Capture the cell that displays the provided text and extract its [X, Y] central coordinate. 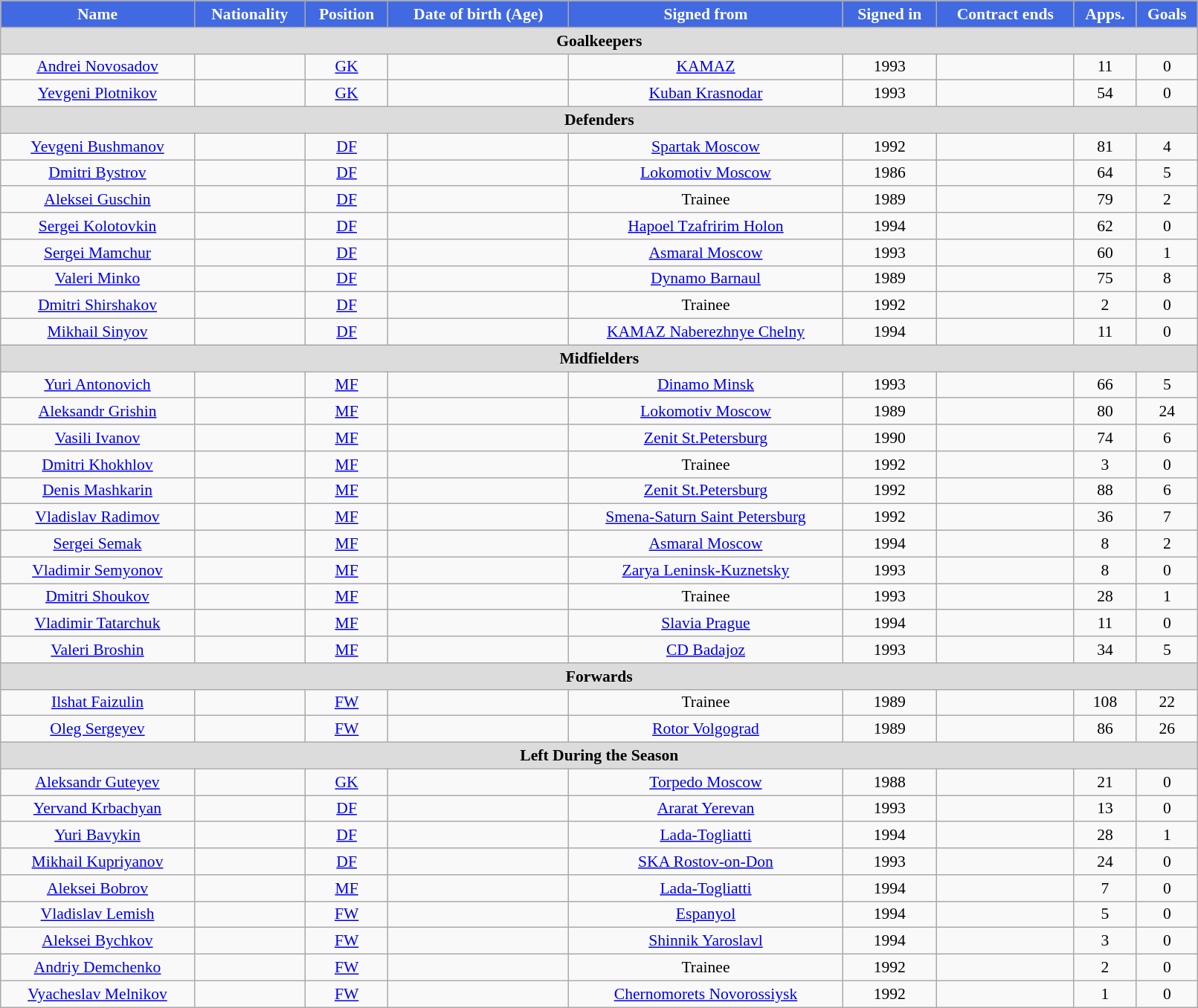
Aleksei Bobrov [98, 888]
Apps. [1105, 14]
Aleksandr Grishin [98, 412]
Forwards [599, 676]
Andrei Novosadov [98, 67]
Shinnik Yaroslavl [706, 941]
Oleg Sergeyev [98, 729]
Vladimir Tatarchuk [98, 624]
Dmitri Shirshakov [98, 306]
Rotor Volgograd [706, 729]
Yuri Antonovich [98, 385]
Zarya Leninsk-Kuznetsky [706, 570]
66 [1105, 385]
Vyacheslav Melnikov [98, 994]
Sergei Kolotovkin [98, 226]
Dmitri Bystrov [98, 173]
Yuri Bavykin [98, 836]
Dmitri Khokhlov [98, 465]
Yevgeni Bushmanov [98, 146]
Chernomorets Novorossiysk [706, 994]
Sergei Semak [98, 544]
Goalkeepers [599, 41]
79 [1105, 200]
Aleksei Bychkov [98, 941]
Ilshat Faizulin [98, 702]
Spartak Moscow [706, 146]
36 [1105, 517]
Slavia Prague [706, 624]
86 [1105, 729]
Signed in [889, 14]
Dinamo Minsk [706, 385]
Dynamo Barnaul [706, 279]
Hapoel Tzafririm Holon [706, 226]
62 [1105, 226]
Torpedo Moscow [706, 782]
Smena-Saturn Saint Petersburg [706, 517]
88 [1105, 491]
Andriy Demchenko [98, 968]
4 [1168, 146]
75 [1105, 279]
Midfielders [599, 358]
Yevgeni Plotnikov [98, 94]
13 [1105, 809]
Position [347, 14]
KAMAZ Naberezhnye Chelny [706, 332]
1990 [889, 438]
Defenders [599, 120]
34 [1105, 650]
21 [1105, 782]
Sergei Mamchur [98, 253]
Date of birth (Age) [479, 14]
Vladislav Lemish [98, 914]
80 [1105, 412]
Mikhail Kupriyanov [98, 862]
KAMAZ [706, 67]
60 [1105, 253]
Left During the Season [599, 756]
64 [1105, 173]
Aleksandr Guteyev [98, 782]
Vladimir Semyonov [98, 570]
Vasili Ivanov [98, 438]
Mikhail Sinyov [98, 332]
CD Badajoz [706, 650]
1988 [889, 782]
Contract ends [1005, 14]
Signed from [706, 14]
Name [98, 14]
81 [1105, 146]
Valeri Minko [98, 279]
Dmitri Shoukov [98, 597]
54 [1105, 94]
SKA Rostov-on-Don [706, 862]
Espanyol [706, 914]
Goals [1168, 14]
1986 [889, 173]
Ararat Yerevan [706, 809]
Denis Mashkarin [98, 491]
Aleksei Guschin [98, 200]
Valeri Broshin [98, 650]
108 [1105, 702]
74 [1105, 438]
Nationality [250, 14]
22 [1168, 702]
Yervand Krbachyan [98, 809]
Kuban Krasnodar [706, 94]
Vladislav Radimov [98, 517]
26 [1168, 729]
